Identify which cell holds the provided text, then report its [X, Y] central coordinate. 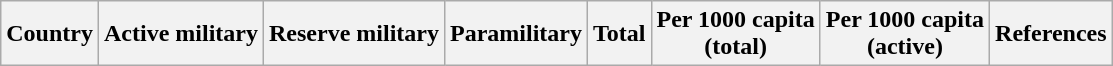
Paramilitary [516, 34]
Per 1000 capita(active) [904, 34]
Per 1000 capita(total) [736, 34]
References [1052, 34]
Country [50, 34]
Active military [180, 34]
Total [619, 34]
Reserve military [354, 34]
